Provide the (x, y) coordinate of the cell's center where the given text is located.  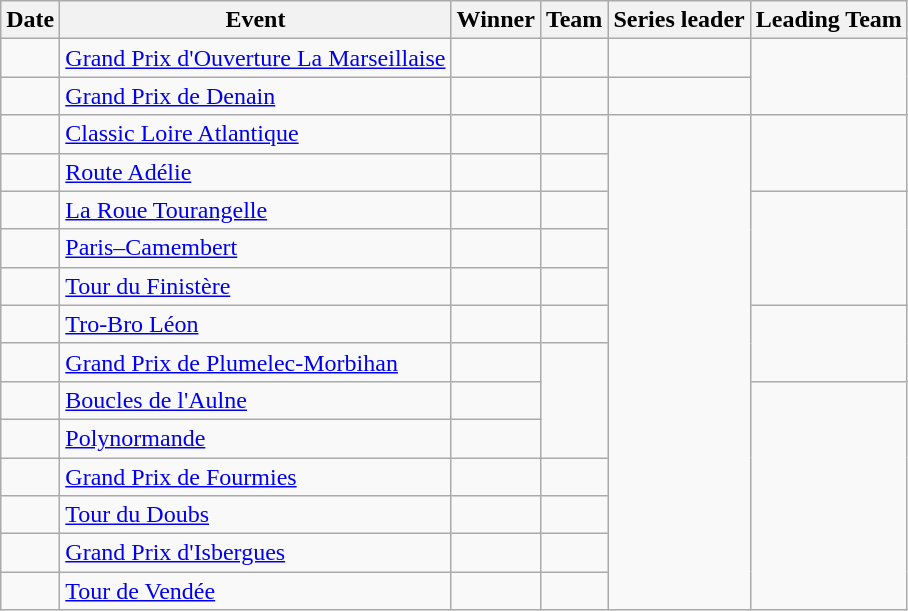
Tour du Doubs (256, 515)
Grand Prix de Fourmies (256, 477)
Team (574, 20)
Leading Team (828, 20)
Polynormande (256, 438)
Route Adélie (256, 172)
Event (256, 20)
Grand Prix d'Isbergues (256, 553)
Paris–Camembert (256, 248)
Boucles de l'Aulne (256, 400)
Classic Loire Atlantique (256, 134)
Grand Prix d'Ouverture La Marseillaise (256, 58)
Grand Prix de Plumelec-Morbihan (256, 362)
Grand Prix de Denain (256, 96)
Tour de Vendée (256, 591)
Tro-Bro Léon (256, 324)
La Roue Tourangelle (256, 210)
Series leader (679, 20)
Date (30, 20)
Winner (496, 20)
Tour du Finistère (256, 286)
